Determine the [x, y] coordinate at the center of the cell enclosing the given text.  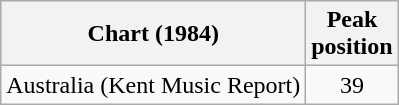
Australia (Kent Music Report) [154, 85]
Peakposition [352, 34]
39 [352, 85]
Chart (1984) [154, 34]
